Determine the [X, Y] coordinate at the center of the cell enclosing the given text.  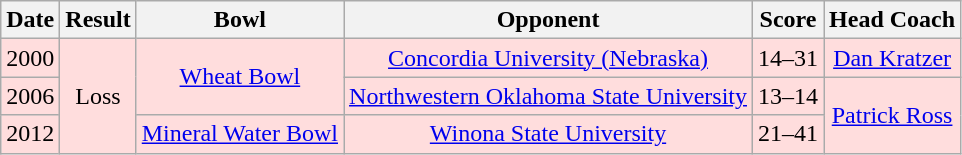
2006 [30, 96]
Concordia University (Nebraska) [548, 58]
Result [98, 20]
Loss [98, 96]
14–31 [788, 58]
Wheat Bowl [240, 77]
Patrick Ross [892, 115]
Opponent [548, 20]
21–41 [788, 134]
13–14 [788, 96]
Winona State University [548, 134]
Mineral Water Bowl [240, 134]
Score [788, 20]
Head Coach [892, 20]
Date [30, 20]
Dan Kratzer [892, 58]
Northwestern Oklahoma State University [548, 96]
2012 [30, 134]
2000 [30, 58]
Bowl [240, 20]
